From the cell containing the given text, extract its center point as (x, y) coordinate. 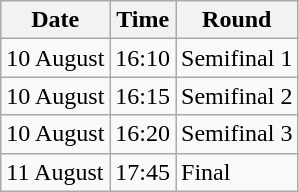
16:20 (143, 134)
16:10 (143, 58)
11 August (56, 172)
Time (143, 20)
Date (56, 20)
17:45 (143, 172)
Semifinal 2 (237, 96)
16:15 (143, 96)
Final (237, 172)
Round (237, 20)
Semifinal 1 (237, 58)
Semifinal 3 (237, 134)
